Search for the cell housing the specified text and yield its [x, y] center coordinate. 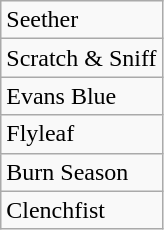
Clenchfist [82, 210]
Evans Blue [82, 96]
Burn Season [82, 172]
Scratch & Sniff [82, 58]
Flyleaf [82, 134]
Seether [82, 20]
